Pinpoint the cell where the given text exists, returning its (x, y) midpoint coordinate. 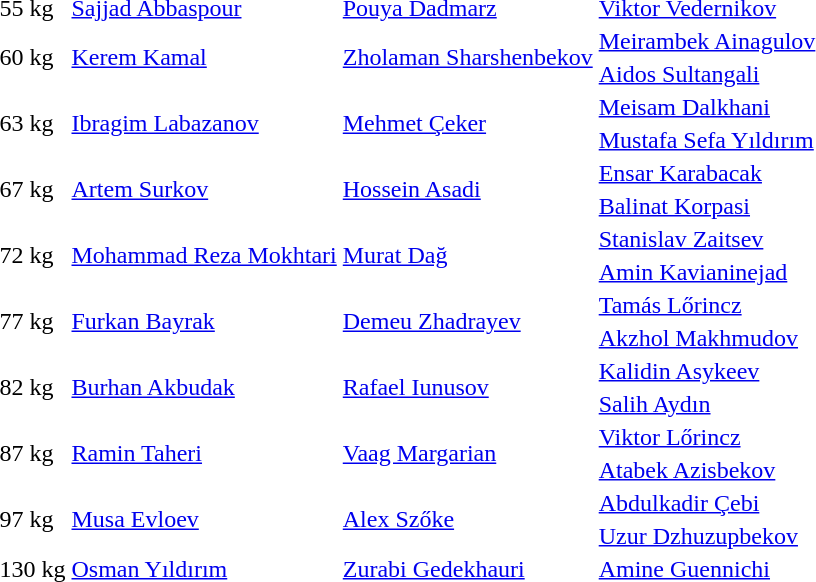
Musa Evloev (204, 520)
Burhan Akbudak (204, 388)
Alex Szőke (468, 520)
Hossein Asadi (468, 190)
Artem Surkov (204, 190)
Ramin Taheri (204, 454)
Mohammad Reza Mokhtari (204, 256)
Ibragim Labazanov (204, 124)
Murat Dağ (468, 256)
Mehmet Çeker (468, 124)
Demeu Zhadrayev (468, 322)
Rafael Iunusov (468, 388)
Zholaman Sharshenbekov (468, 58)
Vaag Margarian (468, 454)
Kerem Kamal (204, 58)
Furkan Bayrak (204, 322)
